From the cell containing the given text, extract its center point as (x, y) coordinate. 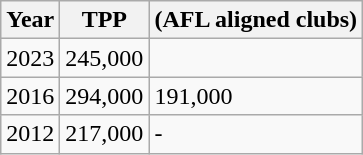
191,000 (256, 96)
(AFL aligned clubs) (256, 20)
2023 (30, 58)
2012 (30, 134)
2016 (30, 96)
Year (30, 20)
TPP (104, 20)
- (256, 134)
294,000 (104, 96)
217,000 (104, 134)
245,000 (104, 58)
